Locate the cell with the specified text and output its (x, y) center coordinate. 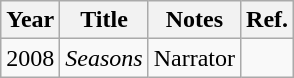
Year (30, 20)
Title (104, 20)
Ref. (268, 20)
Notes (194, 20)
2008 (30, 58)
Narrator (194, 58)
Seasons (104, 58)
